From the cell containing the given text, extract its center point as (X, Y) coordinate. 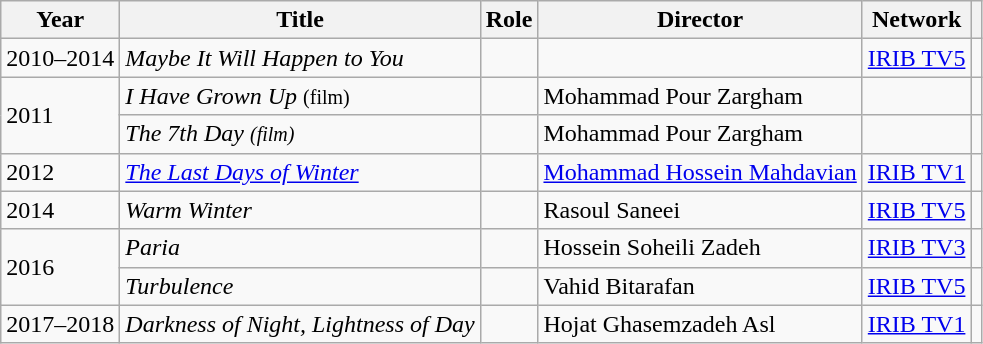
Role (509, 20)
The 7th Day (film) (300, 134)
Vahid Bitarafan (700, 286)
Darkness of Night, Lightness of Day (300, 324)
I Have Grown Up (film) (300, 96)
2010–2014 (60, 58)
2012 (60, 172)
2016 (60, 267)
Maybe It Will Happen to You (300, 58)
Year (60, 20)
Turbulence (300, 286)
Network (916, 20)
Hossein Soheili Zadeh (700, 248)
Paria (300, 248)
Rasoul Saneei (700, 210)
2011 (60, 115)
2014 (60, 210)
2017–2018 (60, 324)
Mohammad Hossein Mahdavian (700, 172)
Warm Winter (300, 210)
Hojat Ghasemzadeh Asl (700, 324)
IRIB TV3 (916, 248)
Director (700, 20)
The Last Days of Winter (300, 172)
Title (300, 20)
